Detect which cell encompasses the target text, then output its (X, Y) center coordinate. 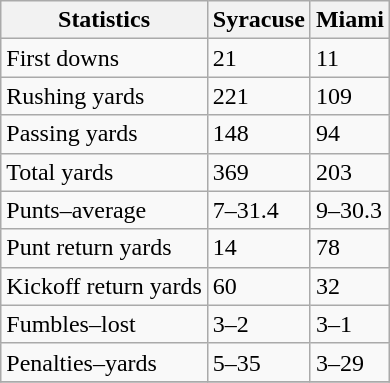
Statistics (104, 20)
9–30.3 (350, 210)
148 (258, 134)
Penalties–yards (104, 362)
Syracuse (258, 20)
14 (258, 248)
5–35 (258, 362)
Passing yards (104, 134)
369 (258, 172)
3–29 (350, 362)
First downs (104, 58)
7–31.4 (258, 210)
109 (350, 96)
94 (350, 134)
221 (258, 96)
78 (350, 248)
21 (258, 58)
Miami (350, 20)
Kickoff return yards (104, 286)
3–2 (258, 324)
Punts–average (104, 210)
Rushing yards (104, 96)
3–1 (350, 324)
203 (350, 172)
11 (350, 58)
32 (350, 286)
Punt return yards (104, 248)
60 (258, 286)
Total yards (104, 172)
Fumbles–lost (104, 324)
